Find where the given text appears and provide that cell's center as [x, y] coordinate. 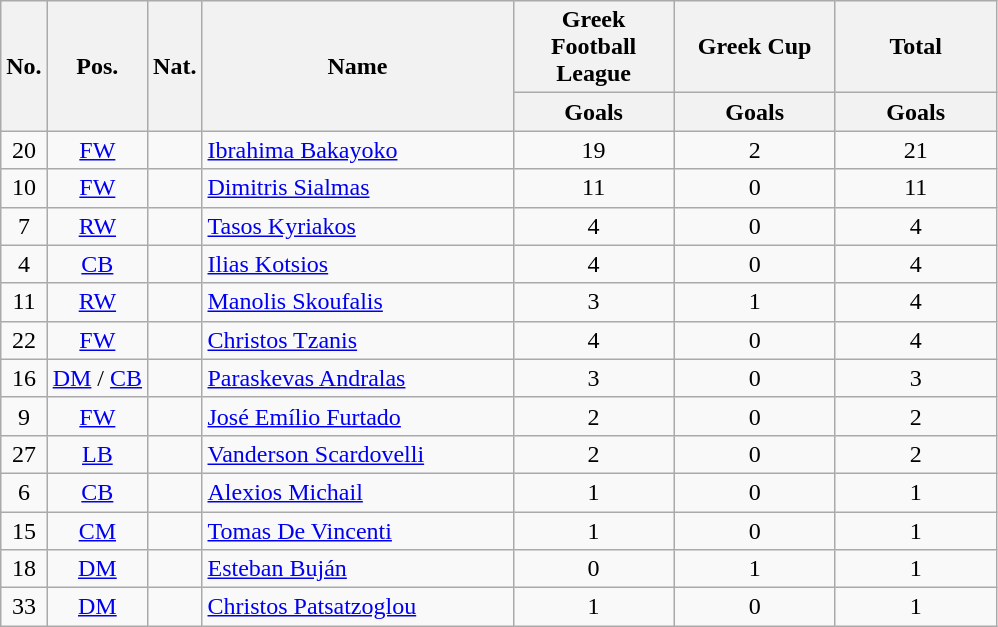
Pos. [97, 66]
José Emílio Furtado [358, 416]
6 [24, 492]
Tasos Kyriakos [358, 226]
27 [24, 454]
21 [916, 150]
7 [24, 226]
15 [24, 531]
33 [24, 607]
9 [24, 416]
Tomas De Vincenti [358, 531]
Greek Football League [594, 47]
Name [358, 66]
Christos Tzanis [358, 340]
10 [24, 188]
20 [24, 150]
Christos Patsatzoglou [358, 607]
Alexios Michail [358, 492]
16 [24, 378]
Paraskevas Andralas [358, 378]
Manolis Skoufalis [358, 302]
LB [97, 454]
DM / CB [97, 378]
22 [24, 340]
Esteban Buján [358, 569]
18 [24, 569]
Ilias Kotsios [358, 264]
No. [24, 66]
19 [594, 150]
Greek Cup [754, 47]
CM [97, 531]
Dimitris Sialmas [358, 188]
Total [916, 47]
Nat. [175, 66]
Ibrahima Bakayoko [358, 150]
Vanderson Scardovelli [358, 454]
